Detect which cell encompasses the target text, then output its (x, y) center coordinate. 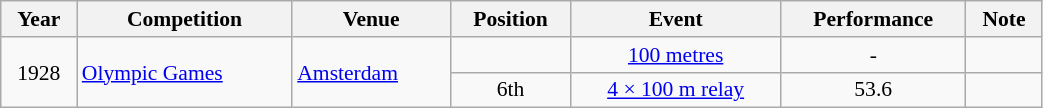
100 metres (676, 55)
6th (510, 90)
Position (510, 19)
Olympic Games (184, 72)
Venue (371, 19)
53.6 (874, 90)
Amsterdam (371, 72)
1928 (39, 72)
Event (676, 19)
Note (1004, 19)
- (874, 55)
Competition (184, 19)
Year (39, 19)
Performance (874, 19)
4 × 100 m relay (676, 90)
